Pinpoint the cell where the given text exists, returning its [X, Y] midpoint coordinate. 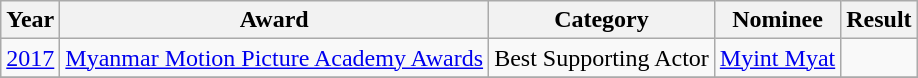
Best Supporting Actor [602, 58]
Award [274, 20]
Year [30, 20]
Nominee [777, 20]
Category [602, 20]
Myanmar Motion Picture Academy Awards [274, 58]
Result [879, 20]
2017 [30, 58]
Myint Myat [777, 58]
